Extract the [X, Y] coordinate from the center of the cell holding the provided text.  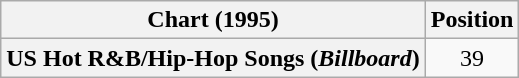
US Hot R&B/Hip-Hop Songs (Billboard) [213, 58]
Chart (1995) [213, 20]
39 [472, 58]
Position [472, 20]
